For the text-containing cell, return its midpoint in (x, y) coordinate format. 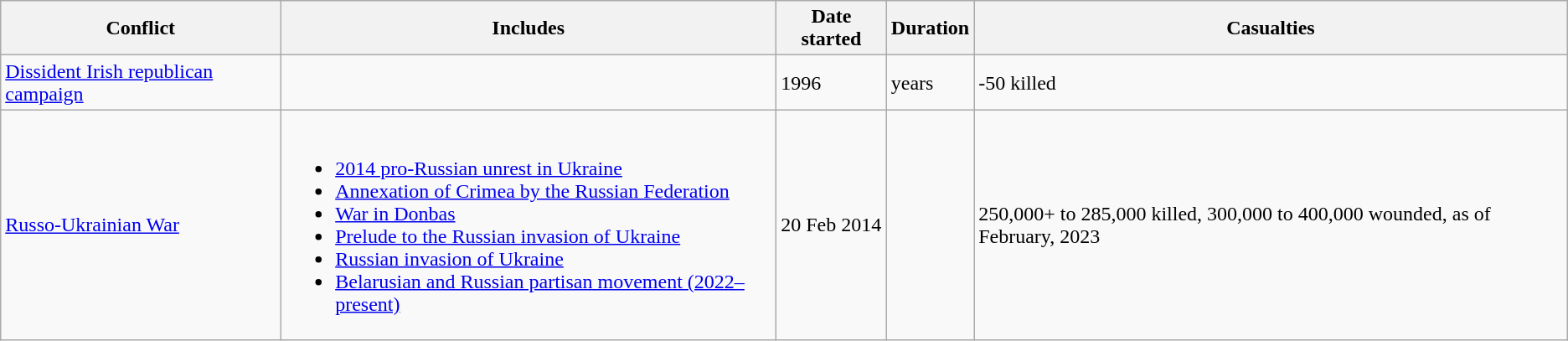
Conflict (141, 28)
Casualties (1271, 28)
250,000+ to 285,000 killed, 300,000 to 400,000 wounded, as of February, 2023 (1271, 225)
Includes (529, 28)
years (930, 82)
Date started (832, 28)
20 Feb 2014 (832, 225)
-50 killed (1271, 82)
Dissident Irish republican campaign (141, 82)
Russo-Ukrainian War (141, 225)
Duration (930, 28)
1996 (832, 82)
